Search for the cell housing the specified text and yield its (x, y) center coordinate. 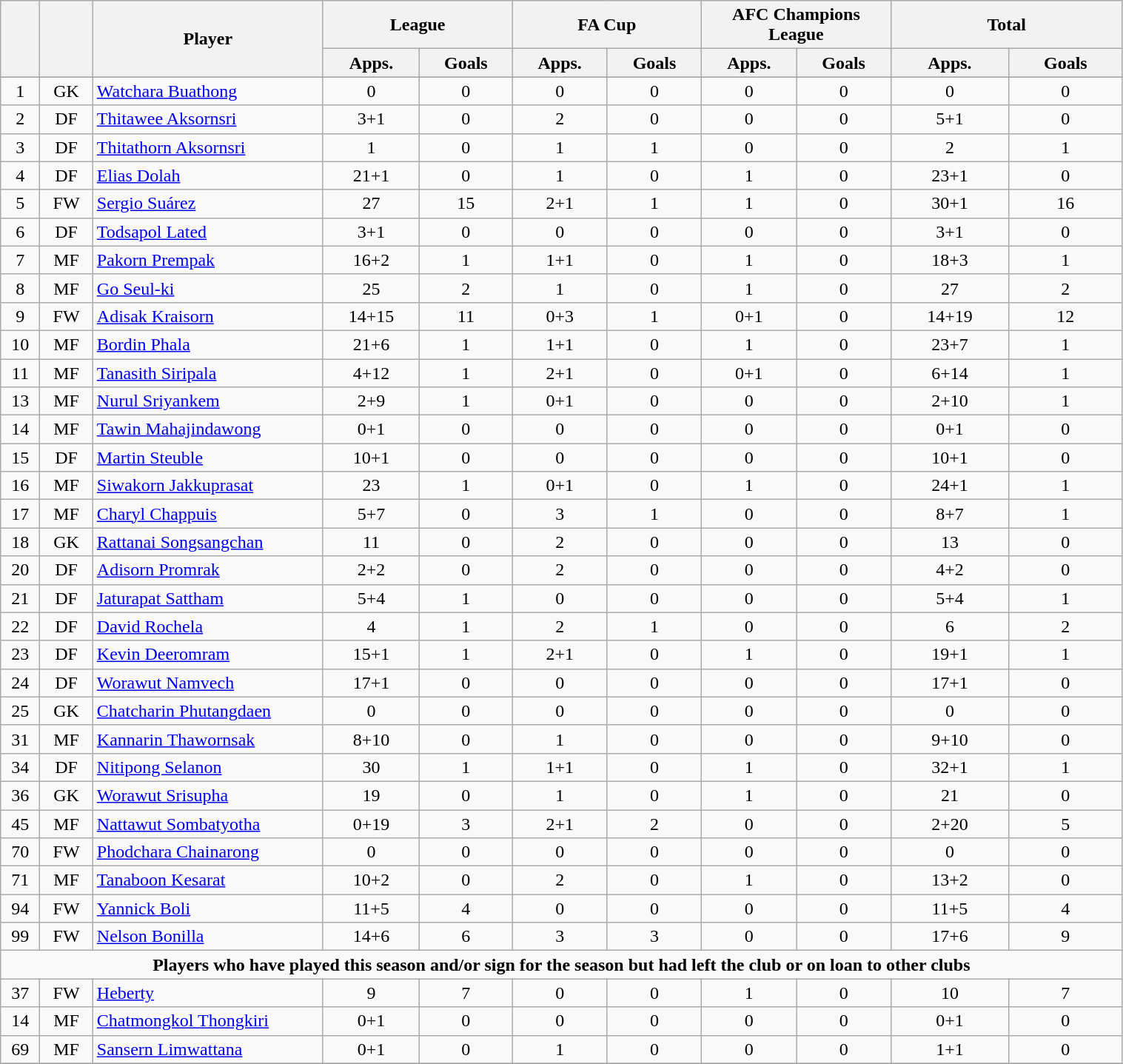
15+1 (371, 655)
2+20 (949, 824)
Thitawee Aksornsri (207, 119)
David Rochela (207, 626)
71 (21, 880)
32+1 (949, 767)
17+6 (949, 937)
22 (21, 626)
Martin Steuble (207, 458)
0+3 (560, 316)
Nattawut Sombatyotha (207, 824)
Sergio Suárez (207, 204)
21+1 (371, 175)
FA Cup (607, 25)
Kannarin Thawornsak (207, 739)
Nelson Bonilla (207, 937)
19+1 (949, 655)
Elias Dolah (207, 175)
AFC Champions League (797, 25)
Worawut Namvech (207, 683)
Rattanai Songsangchan (207, 542)
94 (21, 909)
21+6 (371, 344)
Tanaboon Kesarat (207, 880)
League (418, 25)
18 (21, 542)
0+19 (371, 824)
2+10 (949, 401)
5+7 (371, 514)
24+1 (949, 486)
2+2 (371, 570)
16+2 (371, 260)
Go Seul-ki (207, 288)
Sansern Limwattana (207, 1049)
69 (21, 1049)
Tanasith Siripala (207, 372)
Players who have played this season and/or sign for the season but had left the club or on loan to other clubs (561, 965)
30+1 (949, 204)
31 (21, 739)
36 (21, 795)
34 (21, 767)
Watchara Buathong (207, 91)
45 (21, 824)
10+2 (371, 880)
Worawut Srisupha (207, 795)
37 (21, 993)
Chatmongkol Thongkiri (207, 1021)
14+6 (371, 937)
12 (1066, 316)
Nitipong Selanon (207, 767)
Adisak Kraisorn (207, 316)
9+10 (949, 739)
70 (21, 852)
Adisorn Promrak (207, 570)
17 (21, 514)
Thitathorn Aksornsri (207, 147)
Kevin Deeromram (207, 655)
Pakorn Prempak (207, 260)
4+12 (371, 372)
23+7 (949, 344)
13+2 (949, 880)
6+14 (949, 372)
18+3 (949, 260)
19 (371, 795)
Heberty (207, 993)
Bordin Phala (207, 344)
4+2 (949, 570)
Phodchara Chainarong (207, 852)
14+15 (371, 316)
23+1 (949, 175)
8+7 (949, 514)
Yannick Boli (207, 909)
20 (21, 570)
Jaturapat Sattham (207, 598)
Charyl Chappuis (207, 514)
Tawin Mahajindawong (207, 429)
Player (207, 39)
14+19 (949, 316)
Siwakorn Jakkuprasat (207, 486)
Chatcharin Phutangdaen (207, 711)
30 (371, 767)
5+1 (949, 119)
2+9 (371, 401)
Total (1007, 25)
Nurul Sriyankem (207, 401)
8+10 (371, 739)
24 (21, 683)
Todsapol Lated (207, 232)
8 (21, 288)
99 (21, 937)
